Locate the cell with the specified text and output its (x, y) center coordinate. 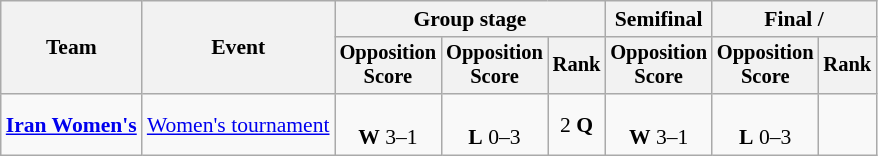
Group stage (470, 19)
Final / (794, 19)
Team (72, 48)
Women's tournament (238, 124)
Iran Women's (72, 124)
2 Q (577, 124)
Event (238, 48)
Semifinal (658, 19)
